Return the [X, Y] coordinate for the center point of the cell that contains the specified text.  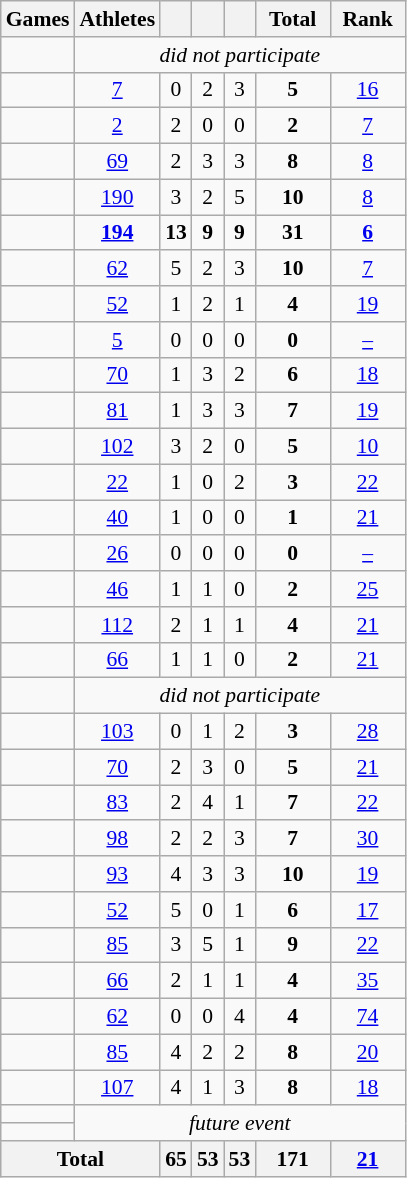
17 [368, 910]
30 [368, 839]
35 [368, 981]
74 [368, 1017]
25 [368, 589]
190 [117, 197]
69 [117, 162]
83 [117, 803]
81 [117, 411]
65 [176, 1159]
26 [117, 554]
93 [117, 874]
future event [240, 1124]
98 [117, 839]
112 [117, 625]
107 [117, 1088]
102 [117, 447]
40 [117, 518]
103 [117, 732]
31 [292, 233]
Games [38, 19]
13 [176, 233]
194 [117, 233]
28 [368, 732]
20 [368, 1052]
Rank [368, 19]
Athletes [117, 19]
16 [368, 90]
46 [117, 589]
171 [292, 1159]
